Locate the cell with the specified text and output its [x, y] center coordinate. 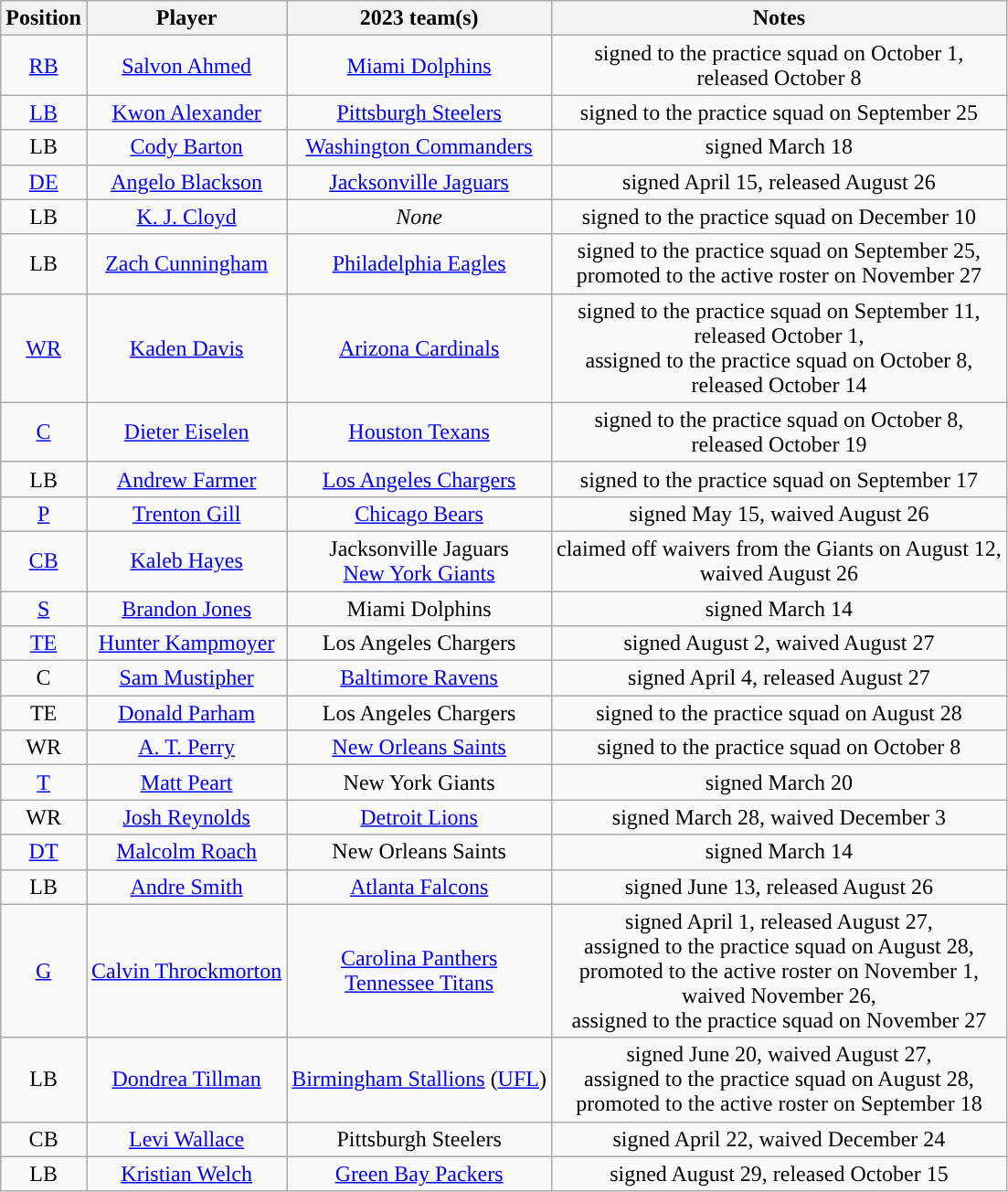
None [419, 217]
Notes [779, 18]
K. J. Cloyd [186, 217]
signed to the practice squad on September 17 [779, 479]
signed August 2, waived August 27 [779, 644]
signed to the practice squad on October 8 [779, 748]
Malcolm Roach [186, 852]
signed May 15, waived August 26 [779, 514]
S [44, 608]
2023 team(s) [419, 18]
signed to the practice squad on August 28 [779, 713]
signed to the practice squad on September 11,released October 1,assigned to the practice squad on October 8,released October 14 [779, 347]
Kaleb Hayes [186, 561]
Kwon Alexander [186, 112]
Sam Mustipher [186, 678]
signed to the practice squad on October 8,released October 19 [779, 431]
Cody Barton [186, 147]
RB [44, 66]
G [44, 971]
signed April 15, released August 26 [779, 182]
Trenton Gill [186, 514]
Jacksonville JaguarsNew York Giants [419, 561]
Dieter Eiselen [186, 431]
signed March 18 [779, 147]
signed March 28, waived December 3 [779, 817]
Player [186, 18]
Washington Commanders [419, 147]
claimed off waivers from the Giants on August 12,waived August 26 [779, 561]
signed August 29, released October 15 [779, 1174]
A. T. Perry [186, 748]
Dondrea Tillman [186, 1080]
DT [44, 852]
Kristian Welch [186, 1174]
signed June 13, released August 26 [779, 887]
signed to the practice squad on December 10 [779, 217]
signed March 20 [779, 782]
Detroit Lions [419, 817]
Carolina PanthersTennessee Titans [419, 971]
Andre Smith [186, 887]
Arizona Cardinals [419, 347]
signed April 4, released August 27 [779, 678]
Kaden Davis [186, 347]
Josh Reynolds [186, 817]
Andrew Farmer [186, 479]
Calvin Throckmorton [186, 971]
Baltimore Ravens [419, 678]
signed April 22, waived December 24 [779, 1139]
signed to the practice squad on September 25,promoted to the active roster on November 27 [779, 263]
Brandon Jones [186, 608]
signed to the practice squad on October 1,released October 8 [779, 66]
Levi Wallace [186, 1139]
Atlanta Falcons [419, 887]
Jacksonville Jaguars [419, 182]
DE [44, 182]
Houston Texans [419, 431]
signed to the practice squad on September 25 [779, 112]
Matt Peart [186, 782]
Zach Cunningham [186, 263]
Donald Parham [186, 713]
Birmingham Stallions (UFL) [419, 1080]
T [44, 782]
P [44, 514]
New York Giants [419, 782]
Green Bay Packers [419, 1174]
Hunter Kampmoyer [186, 644]
signed June 20, waived August 27,assigned to the practice squad on August 28,promoted to the active roster on September 18 [779, 1080]
Philadelphia Eagles [419, 263]
Chicago Bears [419, 514]
Salvon Ahmed [186, 66]
Angelo Blackson [186, 182]
Position [44, 18]
